Provide the [X, Y] coordinate of the cell's center where the given text is located.  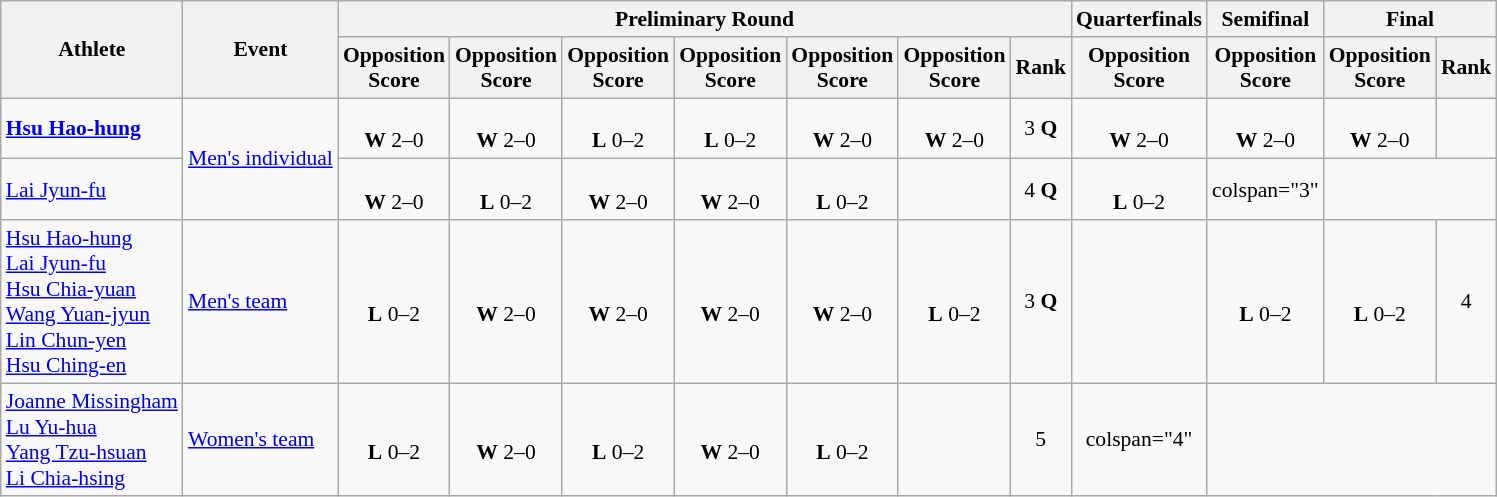
colspan="3" [1266, 190]
Hsu Hao-hung [92, 128]
Men's individual [260, 159]
colspan="4" [1139, 439]
Final [1410, 19]
Joanne MissinghamLu Yu-huaYang Tzu-hsuanLi Chia-hsing [92, 439]
Lai Jyun-fu [92, 190]
Semifinal [1266, 19]
Event [260, 50]
5 [1040, 439]
Preliminary Round [704, 19]
Men's team [260, 302]
4 [1466, 302]
Hsu Hao-hungLai Jyun-fuHsu Chia-yuanWang Yuan-jyunLin Chun-yenHsu Ching-en [92, 302]
Athlete [92, 50]
Quarterfinals [1139, 19]
Women's team [260, 439]
4 Q [1040, 190]
